Determine the (X, Y) coordinate at the center of the cell enclosing the given text.  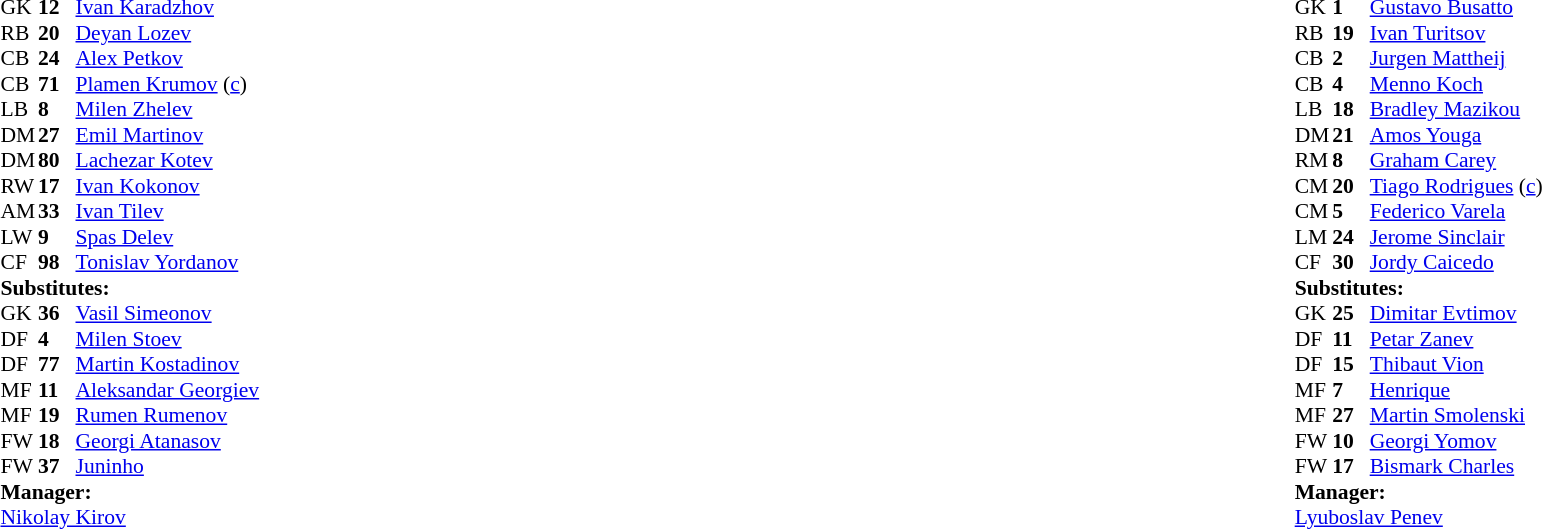
Deyan Lozev (168, 33)
Spas Delev (168, 237)
71 (57, 84)
Alex Petkov (168, 59)
RW (19, 186)
Vasil Simeonov (168, 313)
Rumen Rumenov (168, 415)
7 (1351, 390)
37 (57, 467)
Substitutes: (130, 288)
Ivan Tilev (168, 211)
Manager: (130, 492)
Ivan Kokonov (168, 186)
Martin Kostadinov (168, 365)
21 (1351, 135)
9 (57, 237)
Lachezar Kotev (168, 161)
2 (1351, 59)
Tonislav Yordanov (168, 263)
RM (1314, 161)
Plamen Krumov (c) (168, 84)
LW (19, 237)
Milen Zhelev (168, 109)
Juninho (168, 467)
33 (57, 211)
LM (1314, 237)
36 (57, 313)
80 (57, 161)
98 (57, 263)
Milen Stoev (168, 339)
Emil Martinov (168, 135)
10 (1351, 441)
Georgi Atanasov (168, 441)
15 (1351, 365)
Aleksandar Georgiev (168, 390)
AM (19, 211)
77 (57, 365)
30 (1351, 263)
25 (1351, 313)
5 (1351, 211)
